From the cell containing the given text, extract its center point as (X, Y) coordinate. 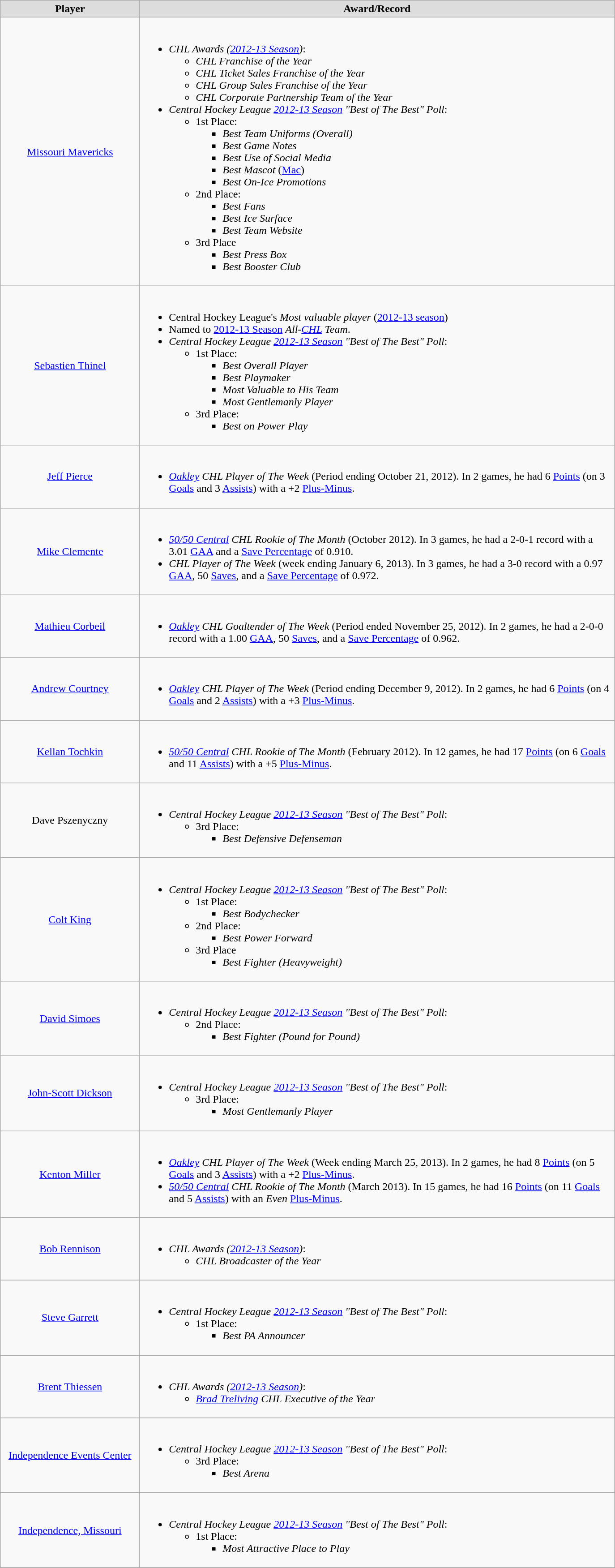
Brent Thiessen (70, 1387)
50/50 Central CHL Rookie of The Month (February 2012). In 12 games, he had 17 Points (on 6 Goals and 11 Assists) with a +5 Plus-Minus. (377, 752)
Bob Rennison (70, 1249)
Mathieu Corbeil (70, 626)
Sebastien Thinel (70, 365)
CHL Awards (2012-13 Season):CHL Broadcaster of the Year (377, 1249)
Dave Pszenyczny (70, 821)
Colt King (70, 919)
David Simoes (70, 1018)
Steve Garrett (70, 1318)
Missouri Mavericks (70, 151)
Oakley CHL Player of The Week (Period ending December 9, 2012). In 2 games, he had 6 Points (on 4 Goals and 2 Assists) with a +3 Plus-Minus. (377, 689)
Kellan Tochkin (70, 752)
Central Hockey League 2012-13 Season "Best of The Best" Poll:2nd Place:Best Fighter (Pound for Pound) (377, 1018)
CHL Awards (2012-13 Season):Brad Treliving CHL Executive of the Year (377, 1387)
Central Hockey League 2012-13 Season "Best of The Best" Poll:3rd Place:Best Defensive Defenseman (377, 821)
Kenton Miller (70, 1174)
Mike Clemente (70, 551)
Player (70, 9)
Andrew Courtney (70, 689)
Central Hockey League 2012-13 Season "Best of The Best" Poll:3rd Place:Best Arena (377, 1456)
John-Scott Dickson (70, 1093)
Independence, Missouri (70, 1530)
Central Hockey League 2012-13 Season "Best of The Best" Poll:3rd Place:Most Gentlemanly Player (377, 1093)
Central Hockey League 2012-13 Season "Best of The Best" Poll:1st Place:Most Attractive Place to Play (377, 1530)
Central Hockey League 2012-13 Season "Best of The Best" Poll:1st Place:Best PA Announcer (377, 1318)
Award/Record (377, 9)
Independence Events Center (70, 1456)
Jeff Pierce (70, 477)
Oakley CHL Player of The Week (Period ending October 21, 2012). In 2 games, he had 6 Points (on 3 Goals and 3 Assists) with a +2 Plus-Minus. (377, 477)
